Return the [X, Y] coordinate for the center point of the cell that contains the specified text.  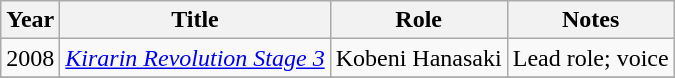
Year [30, 20]
Kobeni Hanasaki [418, 58]
2008 [30, 58]
Lead role; voice [590, 58]
Role [418, 20]
Notes [590, 20]
Kirarin Revolution Stage 3 [195, 58]
Title [195, 20]
